Return the (X, Y) coordinate for the center point of the cell that contains the specified text.  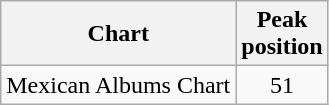
Peakposition (282, 34)
51 (282, 85)
Mexican Albums Chart (118, 85)
Chart (118, 34)
